Scan for the cell matching the given text and deliver its (x, y) coordinate at center. 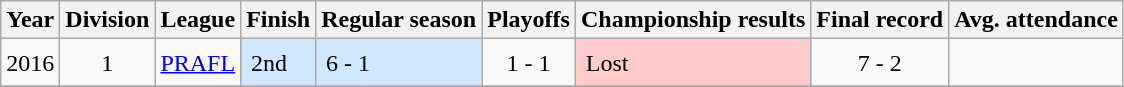
Finish (278, 20)
Lost (692, 63)
Final record (880, 20)
League (198, 20)
PRAFL (198, 63)
Avg. attendance (1036, 20)
Regular season (399, 20)
1 - 1 (529, 63)
2016 (30, 63)
Championship results (692, 20)
Playoffs (529, 20)
2nd (278, 63)
1 (108, 63)
7 - 2 (880, 63)
6 - 1 (399, 63)
Year (30, 20)
Division (108, 20)
